Detect which cell encompasses the target text, then output its [X, Y] center coordinate. 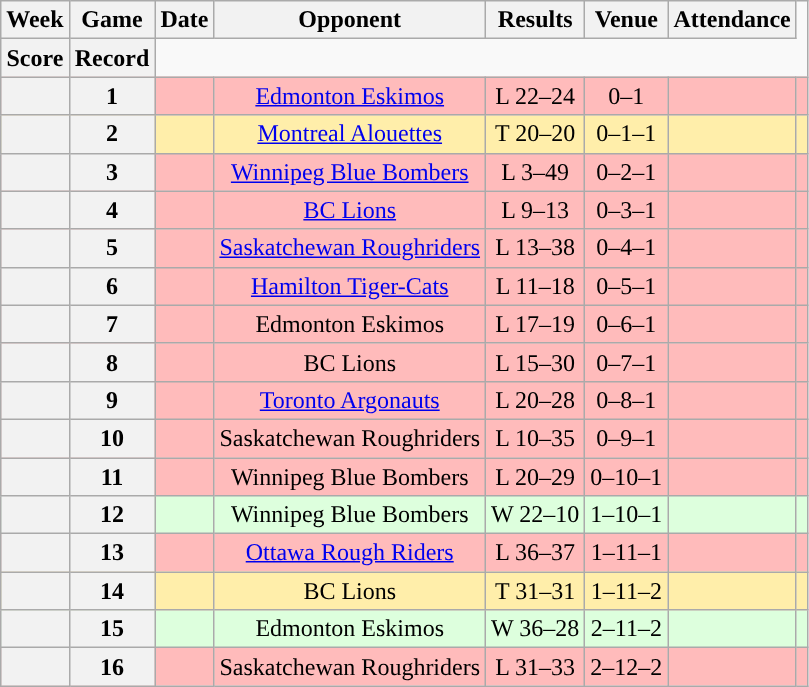
0–1 [626, 96]
0–2–1 [626, 172]
0–8–1 [626, 400]
0–4–1 [626, 248]
9 [112, 400]
1 [112, 96]
L 10–35 [536, 438]
0–1–1 [626, 134]
L 3–49 [536, 172]
0–7–1 [626, 362]
0–10–1 [626, 477]
L 22–24 [536, 96]
Week [35, 20]
10 [112, 438]
4 [112, 210]
T 31–31 [536, 591]
L 31–33 [536, 667]
Attendance [732, 20]
L 17–19 [536, 324]
0–5–1 [626, 286]
L 20–28 [536, 400]
W 36–28 [536, 629]
L 36–37 [536, 553]
8 [112, 362]
Record [112, 58]
L 20–29 [536, 477]
5 [112, 248]
6 [112, 286]
2–12–2 [626, 667]
0–3–1 [626, 210]
1–10–1 [626, 515]
Score [35, 58]
Results [536, 20]
Date [184, 20]
1–11–1 [626, 553]
2–11–2 [626, 629]
Toronto Argonauts [350, 400]
L 15–30 [536, 362]
L 9–13 [536, 210]
Opponent [350, 20]
2 [112, 134]
13 [112, 553]
W 22–10 [536, 515]
Game [112, 20]
14 [112, 591]
L 13–38 [536, 248]
15 [112, 629]
Venue [626, 20]
Montreal Alouettes [350, 134]
0–9–1 [626, 438]
16 [112, 667]
Ottawa Rough Riders [350, 553]
7 [112, 324]
0–6–1 [626, 324]
11 [112, 477]
1–11–2 [626, 591]
L 11–18 [536, 286]
Hamilton Tiger-Cats [350, 286]
12 [112, 515]
T 20–20 [536, 134]
3 [112, 172]
